Extract the [X, Y] coordinate from the center of the cell holding the provided text.  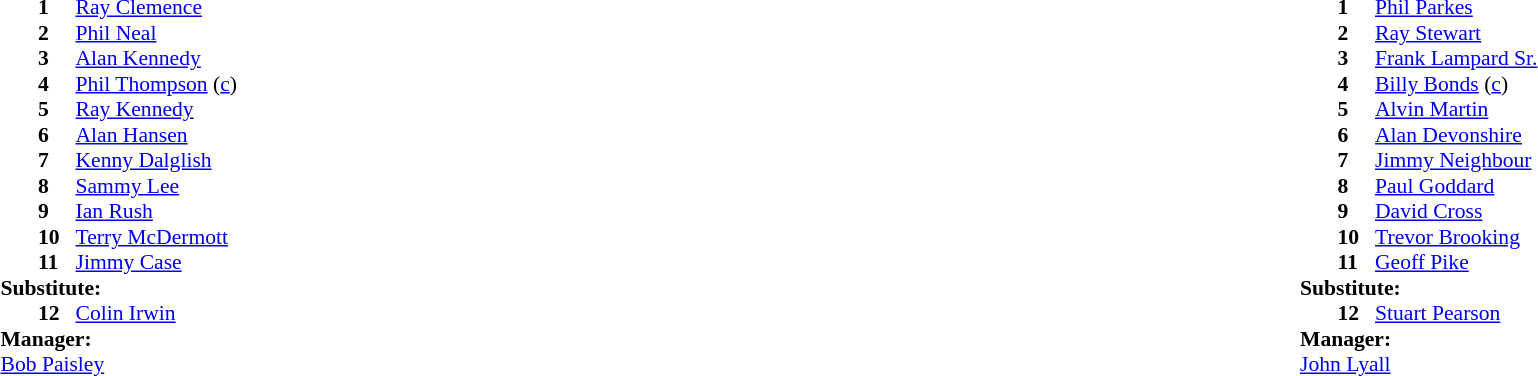
Ray Kennedy [157, 109]
Frank Lampard Sr. [1456, 59]
Alan Kennedy [157, 59]
Terry McDermott [157, 237]
Alan Hansen [157, 135]
Billy Bonds (c) [1456, 84]
Stuart Pearson [1456, 313]
Ray Stewart [1456, 33]
David Cross [1456, 211]
Jimmy Neighbour [1456, 161]
Paul Goddard [1456, 186]
Phil Neal [157, 33]
Phil Thompson (c) [157, 84]
Alvin Martin [1456, 109]
Jimmy Case [157, 263]
Ian Rush [157, 211]
Colin Irwin [157, 313]
Kenny Dalglish [157, 161]
Trevor Brooking [1456, 237]
Sammy Lee [157, 186]
Geoff Pike [1456, 263]
Alan Devonshire [1456, 135]
